Return (x, y) of the center of cell containing provided text 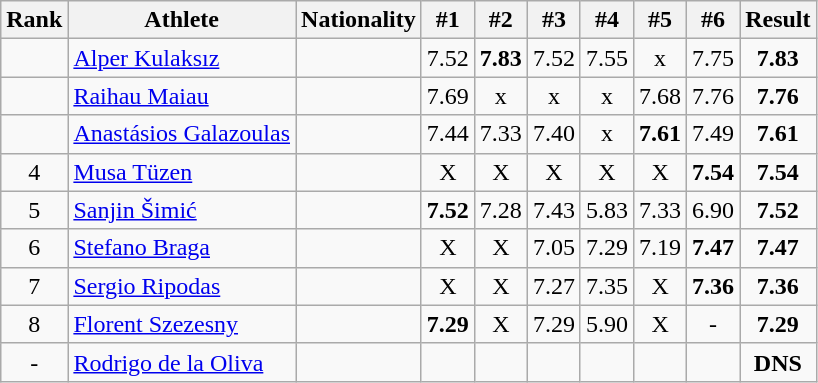
Florent Szezesny (182, 324)
7.35 (606, 286)
Rank (34, 20)
7.05 (554, 248)
8 (34, 324)
Musa Tüzen (182, 172)
5.83 (606, 210)
6.90 (714, 210)
Sanjin Šimić (182, 210)
7.19 (660, 248)
Stefano Braga (182, 248)
Anastásios Galazoulas (182, 134)
Rodrigo de la Oliva (182, 362)
7.55 (606, 58)
#1 (448, 20)
Nationality (359, 20)
7.43 (554, 210)
5 (34, 210)
Alper Kulaksız (182, 58)
Athlete (182, 20)
5.90 (606, 324)
7.40 (554, 134)
Result (778, 20)
4 (34, 172)
7 (34, 286)
Raihau Maiau (182, 96)
Sergio Ripodas (182, 286)
7.69 (448, 96)
7.28 (500, 210)
DNS (778, 362)
7.68 (660, 96)
#4 (606, 20)
#2 (500, 20)
6 (34, 248)
7.49 (714, 134)
7.27 (554, 286)
#3 (554, 20)
#6 (714, 20)
7.44 (448, 134)
7.75 (714, 58)
#5 (660, 20)
